Identify which cell holds the provided text, then report its [X, Y] central coordinate. 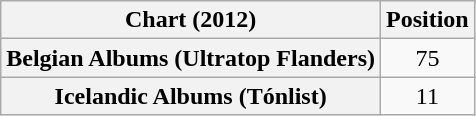
11 [428, 96]
Belgian Albums (Ultratop Flanders) [191, 58]
Chart (2012) [191, 20]
75 [428, 58]
Icelandic Albums (Tónlist) [191, 96]
Position [428, 20]
